Return [x, y] of the center of cell containing provided text 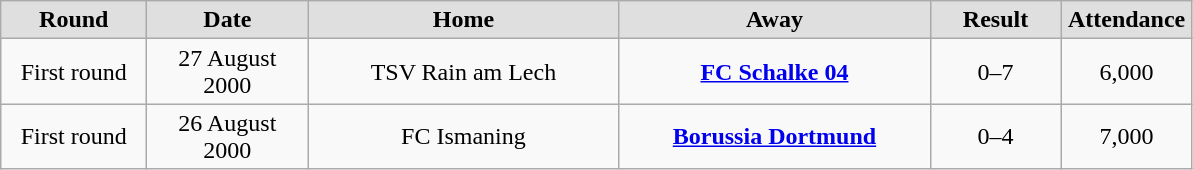
Borussia Dortmund [774, 136]
26 August 2000 [228, 136]
Result [996, 20]
Attendance [1126, 20]
0–7 [996, 72]
27 August 2000 [228, 72]
0–4 [996, 136]
TSV Rain am Lech [464, 72]
FC Schalke 04 [774, 72]
7,000 [1126, 136]
Away [774, 20]
Date [228, 20]
6,000 [1126, 72]
Round [74, 20]
Home [464, 20]
FC Ismaning [464, 136]
